Pinpoint the cell where the given text exists, returning its [X, Y] midpoint coordinate. 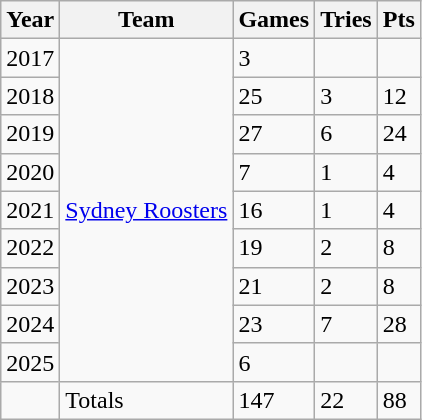
2025 [30, 362]
2017 [30, 58]
Sydney Roosters [146, 210]
24 [398, 134]
12 [398, 96]
2020 [30, 172]
19 [274, 248]
2021 [30, 210]
Tries [346, 20]
Team [146, 20]
147 [274, 400]
21 [274, 286]
2023 [30, 286]
16 [274, 210]
25 [274, 96]
28 [398, 324]
2018 [30, 96]
22 [346, 400]
2024 [30, 324]
Totals [146, 400]
2019 [30, 134]
Games [274, 20]
2022 [30, 248]
27 [274, 134]
Year [30, 20]
23 [274, 324]
88 [398, 400]
Pts [398, 20]
